Find where the given text appears and provide that cell's center as (x, y) coordinate. 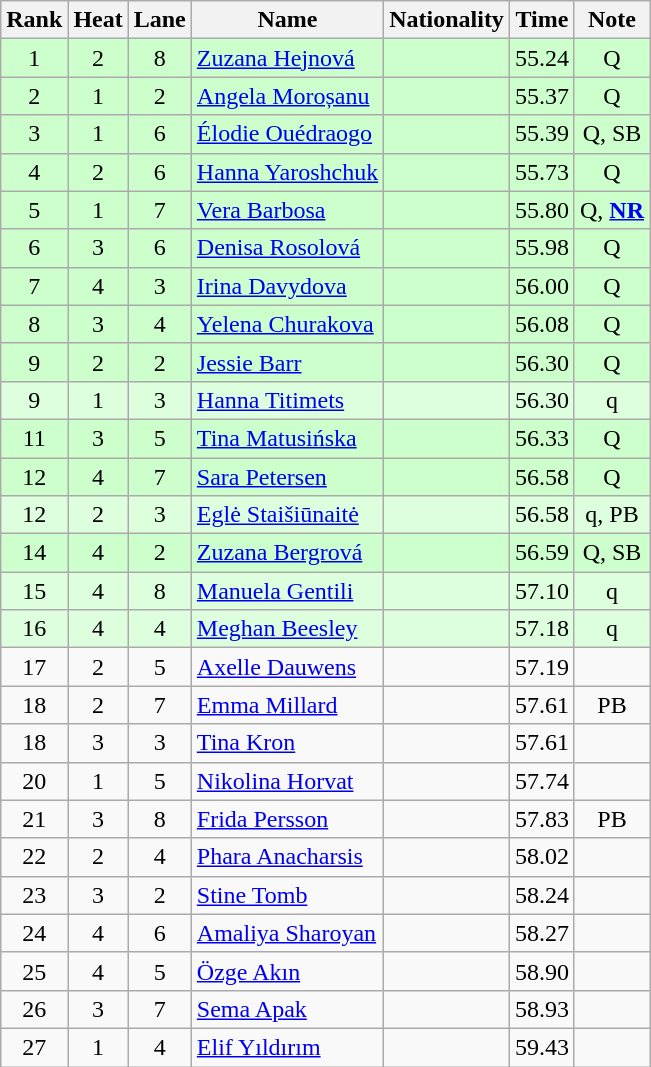
59.43 (542, 1047)
Amaliya Sharoyan (287, 933)
Tina Matusińska (287, 438)
Emma Millard (287, 705)
15 (34, 591)
Meghan Beesley (287, 629)
23 (34, 895)
56.59 (542, 553)
Elif Yıldırım (287, 1047)
Yelena Churakova (287, 324)
56.00 (542, 286)
11 (34, 438)
Vera Barbosa (287, 210)
Heat (98, 20)
Jessie Barr (287, 362)
16 (34, 629)
14 (34, 553)
58.02 (542, 857)
Özge Akın (287, 971)
Name (287, 20)
Time (542, 20)
58.93 (542, 1009)
58.24 (542, 895)
q, PB (612, 515)
Stine Tomb (287, 895)
56.08 (542, 324)
Nikolina Horvat (287, 781)
Phara Anacharsis (287, 857)
Hanna Titimets (287, 400)
55.73 (542, 172)
Hanna Yaroshchuk (287, 172)
55.80 (542, 210)
57.18 (542, 629)
58.90 (542, 971)
58.27 (542, 933)
57.19 (542, 667)
22 (34, 857)
27 (34, 1047)
Sara Petersen (287, 477)
Denisa Rosolová (287, 248)
24 (34, 933)
Rank (34, 20)
Élodie Ouédraogo (287, 134)
Note (612, 20)
57.74 (542, 781)
Irina Davydova (287, 286)
17 (34, 667)
25 (34, 971)
Frida Persson (287, 819)
Zuzana Hejnová (287, 58)
57.10 (542, 591)
21 (34, 819)
26 (34, 1009)
57.83 (542, 819)
Eglė Staišiūnaitė (287, 515)
55.24 (542, 58)
Nationality (447, 20)
Lane (160, 20)
20 (34, 781)
Q, NR (612, 210)
Axelle Dauwens (287, 667)
56.33 (542, 438)
Angela Moroșanu (287, 96)
55.39 (542, 134)
55.98 (542, 248)
Zuzana Bergrová (287, 553)
Manuela Gentili (287, 591)
Sema Apak (287, 1009)
Tina Kron (287, 743)
55.37 (542, 96)
